From the cell containing the given text, extract its center point as [X, Y] coordinate. 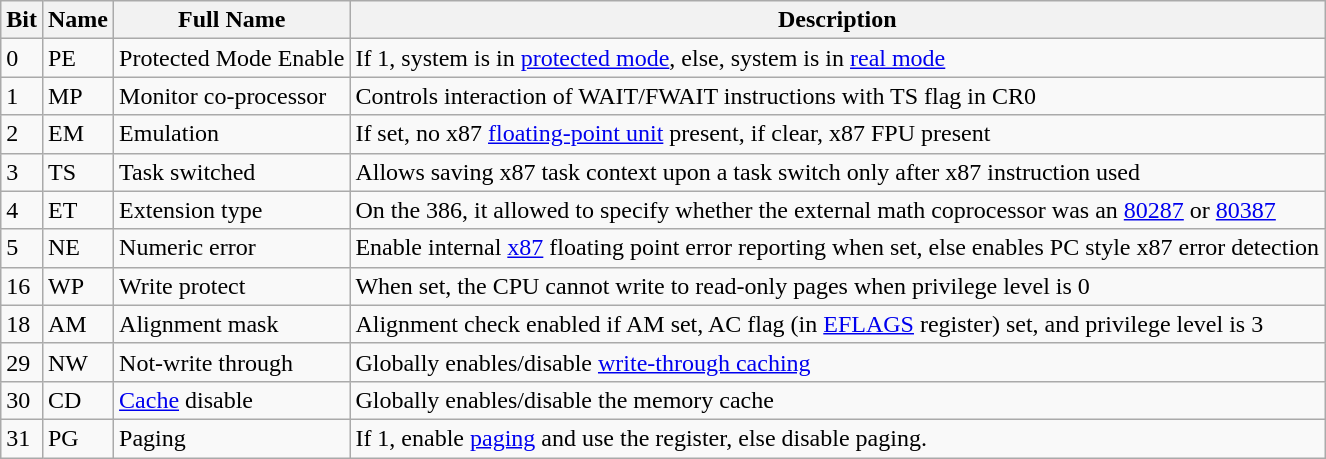
Paging [232, 438]
2 [22, 134]
Full Name [232, 20]
Emulation [232, 134]
If 1, system is in protected mode, else, system is in real mode [838, 58]
PE [78, 58]
Controls interaction of WAIT/FWAIT instructions with TS flag in CR0 [838, 96]
Not-write through [232, 362]
Write protect [232, 286]
NW [78, 362]
PG [78, 438]
Name [78, 20]
EM [78, 134]
Bit [22, 20]
Globally enables/disable write-through caching [838, 362]
NE [78, 248]
30 [22, 400]
3 [22, 172]
AM [78, 324]
29 [22, 362]
16 [22, 286]
0 [22, 58]
Numeric error [232, 248]
Alignment mask [232, 324]
If 1, enable paging and use the register, else disable paging. [838, 438]
Enable internal x87 floating point error reporting when set, else enables PC style x87 error detection [838, 248]
MP [78, 96]
CD [78, 400]
18 [22, 324]
Alignment check enabled if AM set, AC flag (in EFLAGS register) set, and privilege level is 3 [838, 324]
ET [78, 210]
4 [22, 210]
Monitor co-processor [232, 96]
TS [78, 172]
Extension type [232, 210]
Task switched [232, 172]
WP [78, 286]
5 [22, 248]
On the 386, it allowed to specify whether the external math coprocessor was an 80287 or 80387 [838, 210]
31 [22, 438]
Protected Mode Enable [232, 58]
1 [22, 96]
Description [838, 20]
Cache disable [232, 400]
Allows saving x87 task context upon a task switch only after x87 instruction used [838, 172]
When set, the CPU cannot write to read-only pages when privilege level is 0 [838, 286]
If set, no x87 floating-point unit present, if clear, x87 FPU present [838, 134]
Globally enables/disable the memory cache [838, 400]
